Return the [x, y] coordinate for the center point of the cell that contains the specified text.  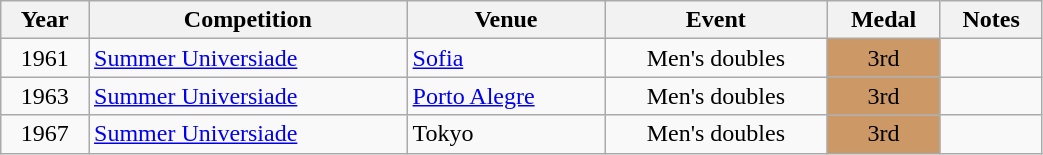
Notes [991, 20]
1967 [45, 134]
Venue [506, 20]
Porto Alegre [506, 96]
1961 [45, 58]
Event [716, 20]
Sofia [506, 58]
Competition [248, 20]
Medal [884, 20]
1963 [45, 96]
Tokyo [506, 134]
Year [45, 20]
